Detect which cell encompasses the target text, then output its [X, Y] center coordinate. 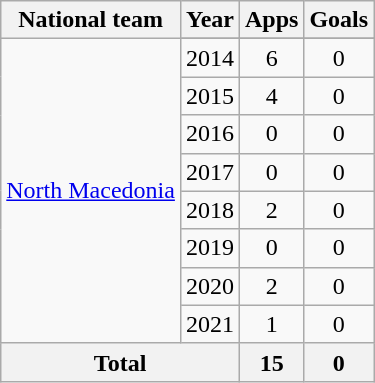
2021 [210, 324]
2014 [210, 58]
4 [271, 96]
National team [91, 20]
2020 [210, 286]
Total [120, 362]
2016 [210, 134]
2015 [210, 96]
6 [271, 58]
Year [210, 20]
15 [271, 362]
Apps [271, 20]
North Macedonia [91, 191]
1 [271, 324]
2018 [210, 210]
Goals [339, 20]
2019 [210, 248]
2017 [210, 172]
